Determine the [X, Y] coordinate at the center of the cell enclosing the given text.  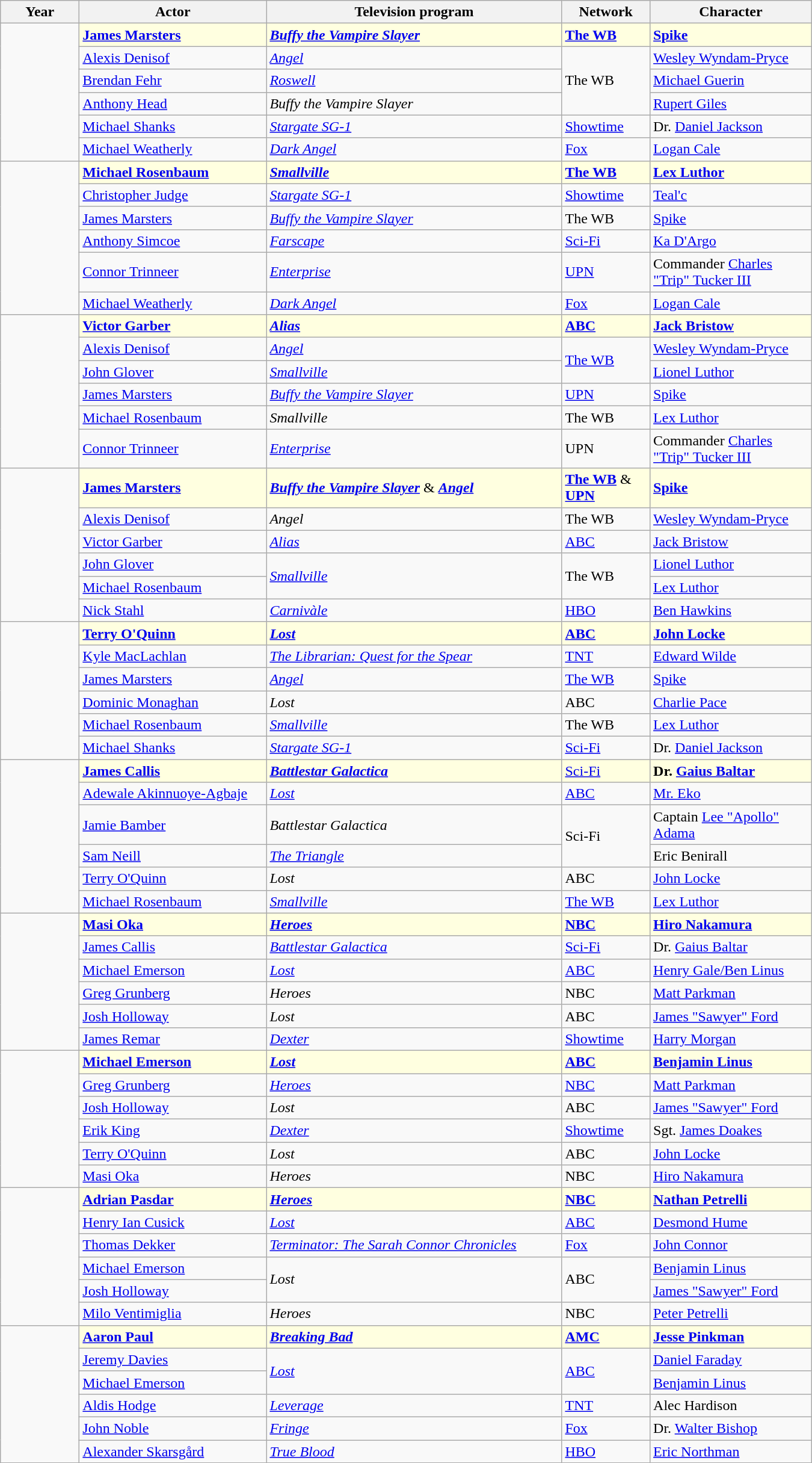
Milo Ventimiglia [173, 1314]
Eric Benirall [731, 856]
True Blood [414, 1451]
Adrian Pasdar [173, 1199]
Anthony Simcoe [173, 241]
Eric Northman [731, 1451]
Leverage [414, 1405]
Michael Guerin [731, 81]
Jamie Bamber [173, 824]
Kyle MacLachlan [173, 656]
Henry Ian Cusick [173, 1222]
Fringe [414, 1428]
Carnivàle [414, 610]
Erik King [173, 1131]
Desmond Hume [731, 1222]
Christopher Judge [173, 195]
Dominic Monaghan [173, 702]
Farscape [414, 241]
Mr. Eko [731, 794]
Terminator: The Sarah Connor Chronicles [414, 1245]
Anthony Head [173, 104]
AMC [606, 1337]
Aldis Hodge [173, 1405]
Captain Lee "Apollo" Adama [731, 824]
Charlie Pace [731, 702]
Network [606, 12]
Buffy the Vampire Slayer & Angel [414, 487]
Harry Morgan [731, 1039]
Nick Stahl [173, 610]
Roswell [414, 81]
Henry Gale/Ben Linus [731, 970]
Alec Hardison [731, 1405]
Dr. Walter Bishop [731, 1428]
John Noble [173, 1428]
Ben Hawkins [731, 610]
Edward Wilde [731, 656]
The Triangle [414, 856]
Teal'c [731, 195]
The Librarian: Quest for the Spear [414, 656]
Peter Petrelli [731, 1314]
Actor [173, 12]
The WB & UPN [606, 487]
Jeremy Davies [173, 1359]
Breaking Bad [414, 1337]
James Remar [173, 1039]
Daniel Faraday [731, 1359]
Character [731, 12]
Thomas Dekker [173, 1245]
Jesse Pinkman [731, 1337]
Ka D'Argo [731, 241]
John Connor [731, 1245]
Television program [414, 12]
Sgt. James Doakes [731, 1131]
Brendan Fehr [173, 81]
Sam Neill [173, 856]
Year [40, 12]
Adewale Akinnuoye-Agbaje [173, 794]
Rupert Giles [731, 104]
Nathan Petrelli [731, 1199]
Alexander Skarsgård [173, 1451]
Aaron Paul [173, 1337]
